Extract the [X, Y] coordinate from the center of the cell holding the provided text.  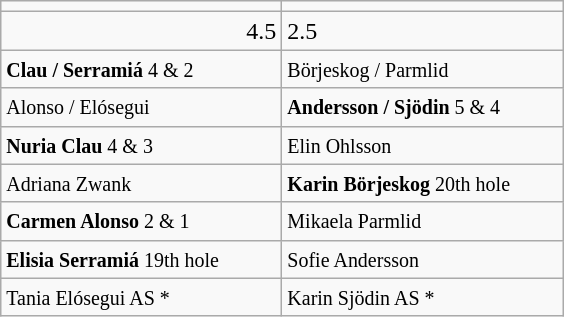
Clau / Serramiá 4 & 2 [142, 69]
Elin Ohlsson [422, 145]
2.5 [422, 31]
Nuria Clau 4 & 3 [142, 145]
Alonso / Elósegui [142, 107]
Adriana Zwank [142, 183]
Börjeskog / Parmlid [422, 69]
Tania Elósegui AS * [142, 297]
4.5 [142, 31]
Karin Sjödin AS * [422, 297]
Carmen Alonso 2 & 1 [142, 221]
Karin Börjeskog 20th hole [422, 183]
Sofie Andersson [422, 259]
Mikaela Parmlid [422, 221]
Elisia Serramiá 19th hole [142, 259]
Andersson / Sjödin 5 & 4 [422, 107]
